Scan for the cell matching the given text and deliver its [x, y] coordinate at center. 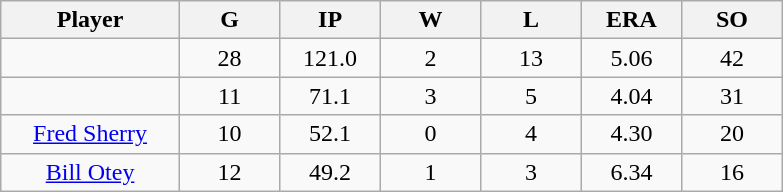
2 [430, 58]
10 [229, 134]
12 [229, 172]
SO [732, 20]
71.1 [330, 96]
42 [732, 58]
4.30 [631, 134]
ERA [631, 20]
L [531, 20]
16 [732, 172]
1 [430, 172]
Bill Otey [90, 172]
W [430, 20]
49.2 [330, 172]
5 [531, 96]
IP [330, 20]
4 [531, 134]
52.1 [330, 134]
11 [229, 96]
28 [229, 58]
0 [430, 134]
4.04 [631, 96]
Player [90, 20]
13 [531, 58]
6.34 [631, 172]
20 [732, 134]
5.06 [631, 58]
G [229, 20]
121.0 [330, 58]
Fred Sherry [90, 134]
31 [732, 96]
